Provide the (x, y) coordinate of the cell's center where the given text is located.  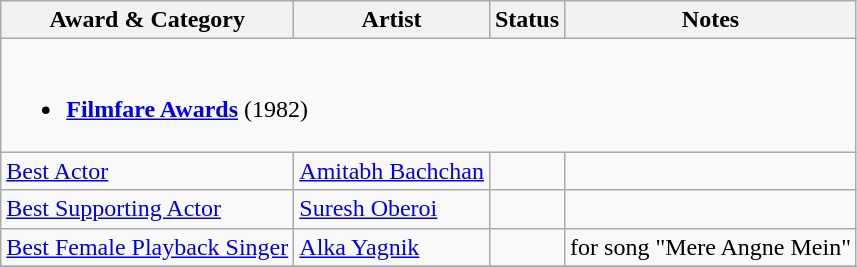
Award & Category (148, 20)
Notes (711, 20)
Best Actor (148, 171)
Filmfare Awards (1982) (429, 96)
for song "Mere Angne Mein" (711, 247)
Amitabh Bachchan (392, 171)
Artist (392, 20)
Status (526, 20)
Best Supporting Actor (148, 209)
Alka Yagnik (392, 247)
Suresh Oberoi (392, 209)
Best Female Playback Singer (148, 247)
